Extract the [X, Y] coordinate from the center of the cell holding the provided text.  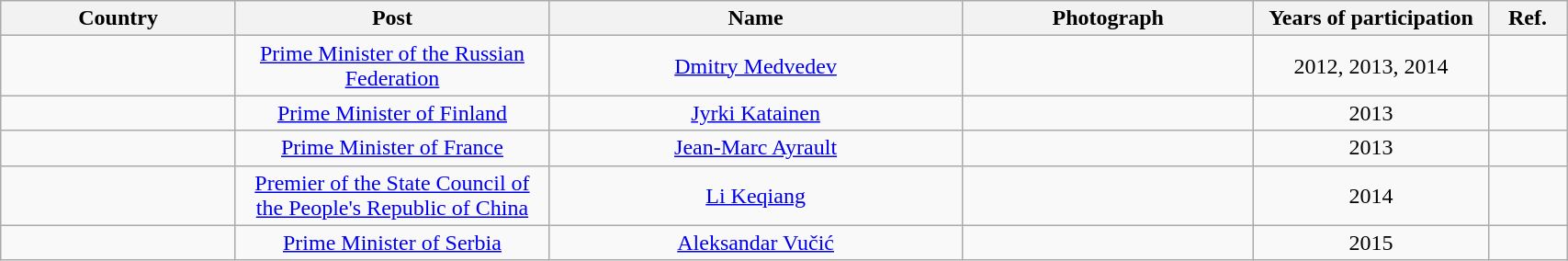
Li Keqiang [755, 195]
Premier of the State Council of the People's Republic of China [391, 195]
Ref. [1527, 18]
Photograph [1108, 18]
Country [118, 18]
Jyrki Katainen [755, 113]
2015 [1371, 243]
Prime Minister of France [391, 148]
Aleksandar Vučić [755, 243]
Name [755, 18]
2012, 2013, 2014 [1371, 66]
Post [391, 18]
Prime Minister of the Russian Federation [391, 66]
Prime Minister of Serbia [391, 243]
Years of participation [1371, 18]
Dmitry Medvedev [755, 66]
Prime Minister of Finland [391, 113]
2014 [1371, 195]
Jean-Marc Ayrault [755, 148]
